Capture the cell that displays the provided text and extract its (x, y) central coordinate. 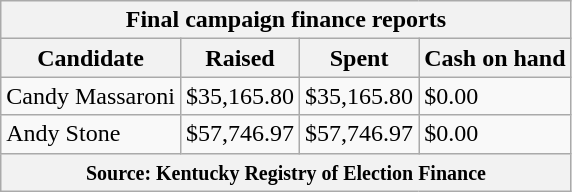
Candy Massaroni (91, 96)
Cash on hand (495, 58)
Raised (240, 58)
Spent (360, 58)
Candidate (91, 58)
Final campaign finance reports (286, 20)
Andy Stone (91, 134)
Source: Kentucky Registry of Election Finance (286, 172)
